Detect which cell encompasses the target text, then output its (X, Y) center coordinate. 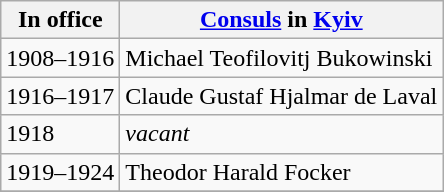
vacant (282, 134)
1908–1916 (60, 58)
In office (60, 20)
1919–1924 (60, 172)
Claude Gustaf Hjalmar de Laval (282, 96)
1918 (60, 134)
1916–1917 (60, 96)
Michael Teofilovitj Bukowinski (282, 58)
Theodor Harald Focker (282, 172)
Consuls in Kyiv (282, 20)
